Detect which cell encompasses the target text, then output its [x, y] center coordinate. 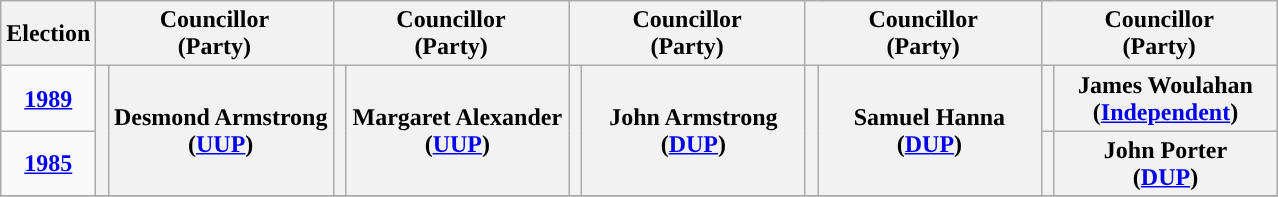
1989 [48, 98]
John Porter (DUP) [1166, 164]
Election [48, 34]
Desmond Armstrong (UUP) [220, 131]
Samuel Hanna (DUP) [930, 131]
1985 [48, 164]
James Woulahan (Independent) [1166, 98]
John Armstrong (DUP) [694, 131]
Margaret Alexander (UUP) [458, 131]
